From the cell containing the given text, extract its center point as (x, y) coordinate. 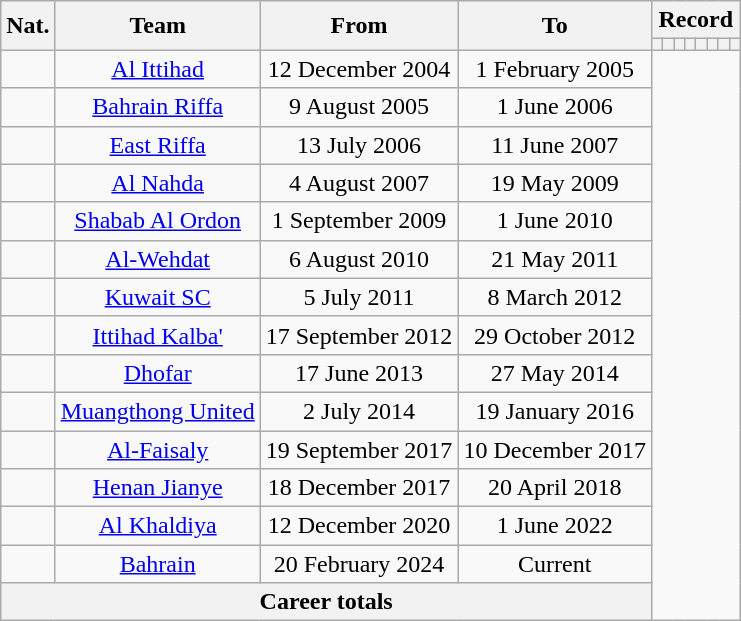
19 September 2017 (359, 449)
1 September 2009 (359, 221)
8 March 2012 (555, 297)
20 April 2018 (555, 488)
Al-Faisaly (158, 449)
To (555, 26)
Al-Wehdat (158, 259)
1 February 2005 (555, 69)
9 August 2005 (359, 107)
Bahrain (158, 564)
19 January 2016 (555, 411)
Muangthong United (158, 411)
1 June 2006 (555, 107)
17 June 2013 (359, 373)
Kuwait SC (158, 297)
20 February 2024 (359, 564)
Al Khaldiya (158, 526)
4 August 2007 (359, 183)
Shabab Al Ordon (158, 221)
Dhofar (158, 373)
21 May 2011 (555, 259)
Ittihad Kalba' (158, 335)
Henan Jianye (158, 488)
Al Nahda (158, 183)
East Riffa (158, 145)
27 May 2014 (555, 373)
11 June 2007 (555, 145)
12 December 2004 (359, 69)
Team (158, 26)
13 July 2006 (359, 145)
Nat. (28, 26)
From (359, 26)
12 December 2020 (359, 526)
17 September 2012 (359, 335)
18 December 2017 (359, 488)
Record (696, 20)
Bahrain Riffa (158, 107)
10 December 2017 (555, 449)
6 August 2010 (359, 259)
19 May 2009 (555, 183)
Current (555, 564)
29 October 2012 (555, 335)
1 June 2010 (555, 221)
1 June 2022 (555, 526)
Al Ittihad (158, 69)
Career totals (326, 602)
2 July 2014 (359, 411)
5 July 2011 (359, 297)
